From the cell containing the given text, extract its center point as [x, y] coordinate. 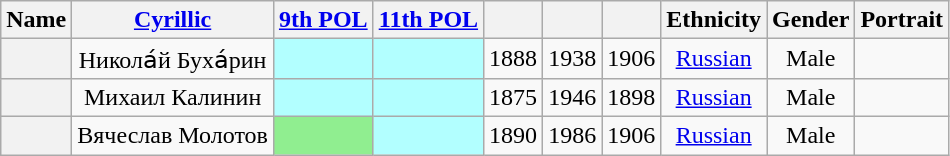
1875 [514, 97]
Михаил Калинин [173, 97]
1888 [514, 59]
1890 [514, 135]
9th POL [323, 20]
Portrait [902, 20]
1946 [572, 97]
11th POL [428, 20]
1898 [632, 97]
1938 [572, 59]
Cyrillic [173, 20]
Вячеслав Молотов [173, 135]
Gender [811, 20]
Name [36, 20]
Ethnicity [714, 20]
1986 [572, 135]
Никола́й Буха́рин [173, 59]
